Search for the cell housing the specified text and yield its (x, y) center coordinate. 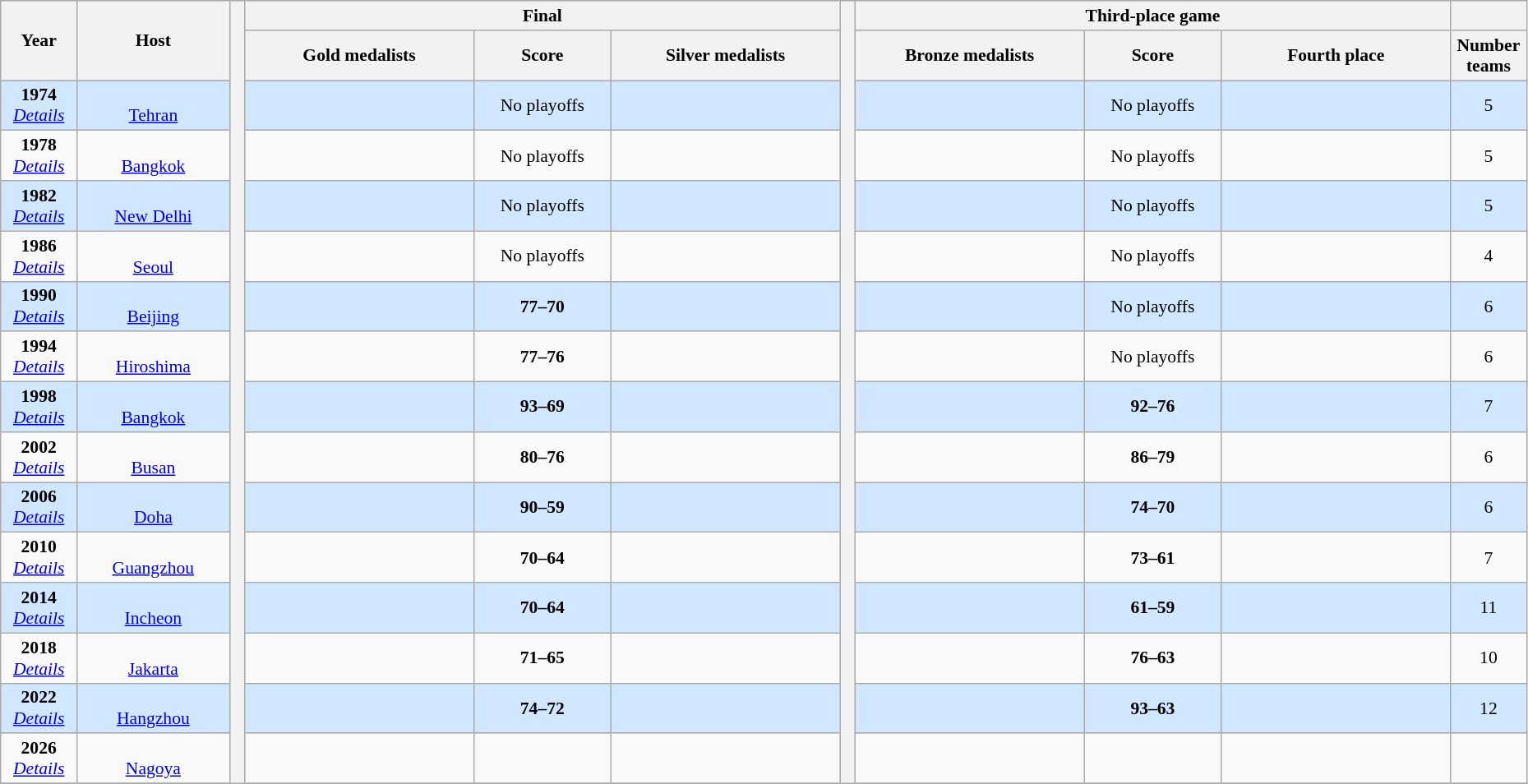
86–79 (1152, 457)
Jakarta (154, 657)
Doha (154, 508)
Gold medalists (359, 56)
76–63 (1152, 657)
Fourth place (1336, 56)
New Delhi (154, 205)
Bronze medalists (969, 56)
1982 Details (39, 205)
Number teams (1488, 56)
74–72 (542, 708)
Tehran (154, 105)
92–76 (1152, 408)
Hangzhou (154, 708)
2022 Details (39, 708)
Guangzhou (154, 557)
4 (1488, 256)
74–70 (1152, 508)
Seoul (154, 256)
1998 Details (39, 408)
93–69 (542, 408)
Busan (154, 457)
1986 Details (39, 256)
1994 Details (39, 357)
1990 Details (39, 306)
2018 Details (39, 657)
93–63 (1152, 708)
Final (542, 16)
Beijing (154, 306)
2006 Details (39, 508)
77–76 (542, 357)
2014 Details (39, 608)
2026 Details (39, 759)
61–59 (1152, 608)
77–70 (542, 306)
Nagoya (154, 759)
12 (1488, 708)
Incheon (154, 608)
1974 Details (39, 105)
11 (1488, 608)
90–59 (542, 508)
71–65 (542, 657)
Silver medalists (725, 56)
73–61 (1152, 557)
1978 Details (39, 156)
2002 Details (39, 457)
2010 Details (39, 557)
Year (39, 41)
Hiroshima (154, 357)
80–76 (542, 457)
10 (1488, 657)
Host (154, 41)
Third-place game (1152, 16)
